Extract the (X, Y) coordinate from the center of the cell holding the provided text.  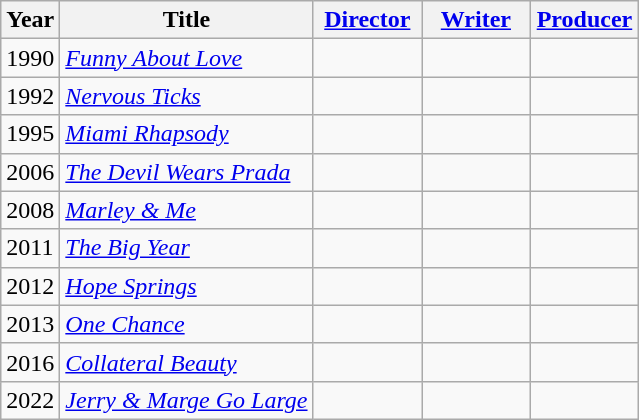
The Big Year (186, 248)
2012 (30, 286)
2006 (30, 172)
Jerry & Marge Go Large (186, 400)
Hope Springs (186, 286)
Marley & Me (186, 210)
Collateral Beauty (186, 362)
2013 (30, 324)
2008 (30, 210)
Director (368, 20)
Title (186, 20)
Year (30, 20)
2016 (30, 362)
1995 (30, 134)
Funny About Love (186, 58)
Producer (584, 20)
1992 (30, 96)
The Devil Wears Prada (186, 172)
2022 (30, 400)
One Chance (186, 324)
2011 (30, 248)
Miami Rhapsody (186, 134)
Nervous Ticks (186, 96)
Writer (476, 20)
1990 (30, 58)
